For the text-containing cell, return its midpoint in (X, Y) coordinate format. 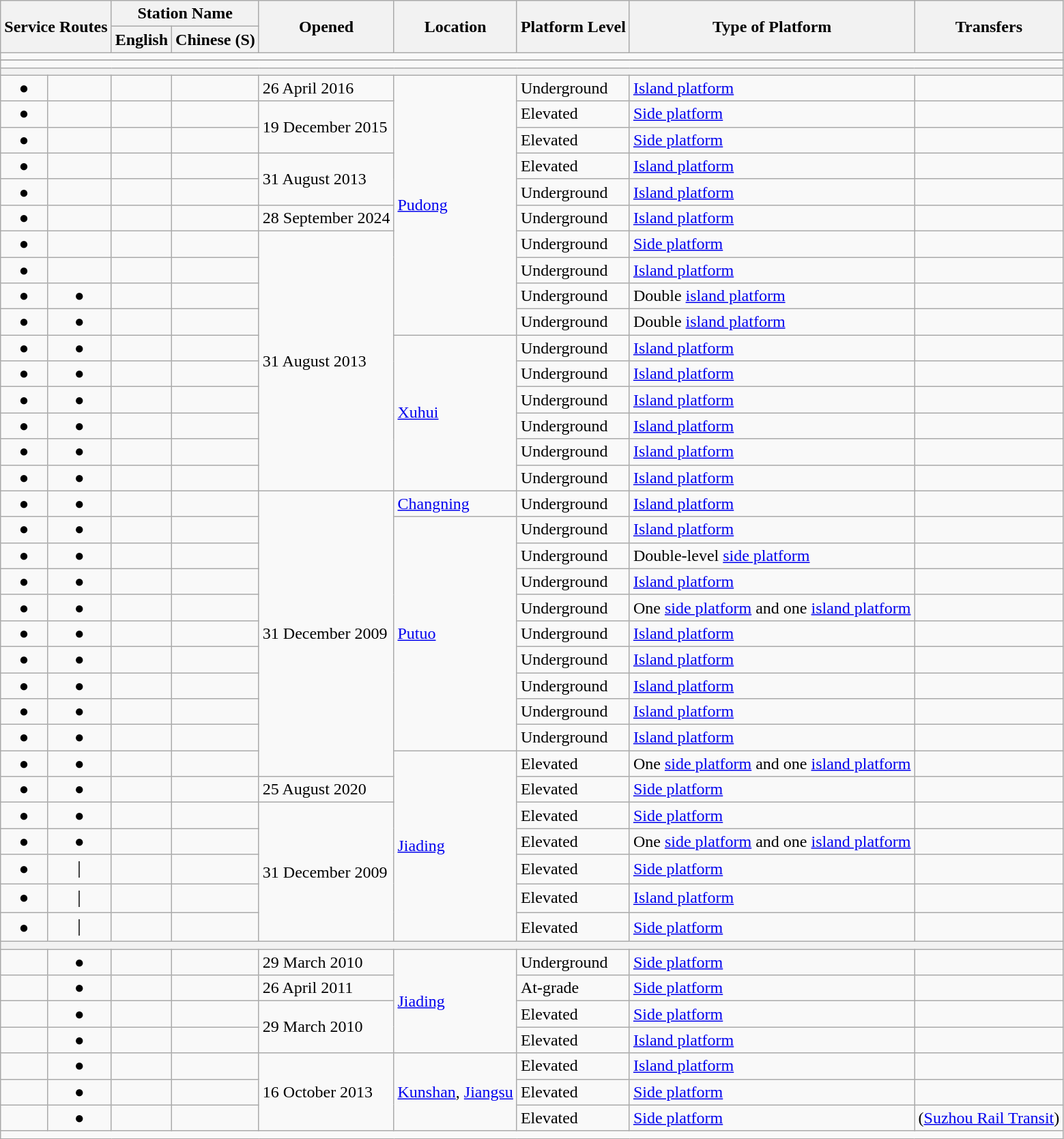
Transfers (989, 27)
Double-level side platform (772, 556)
19 December 2015 (326, 127)
25 August 2020 (326, 790)
(Suzhou Rail Transit) (989, 1118)
Platform Level (573, 27)
Chinese (S) (216, 40)
Location (455, 27)
16 October 2013 (326, 1092)
Opened (326, 27)
Changning (455, 504)
28 September 2024 (326, 218)
Station Name (185, 14)
Kunshan, Jiangsu (455, 1092)
Xuhui (455, 413)
Putuo (455, 633)
At-grade (573, 988)
English (141, 40)
26 April 2016 (326, 88)
Pudong (455, 205)
Type of Platform (772, 27)
Service Routes (56, 27)
26 April 2011 (326, 988)
